From the cell containing the given text, extract its center point as [x, y] coordinate. 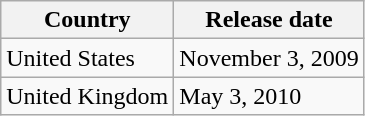
Country [88, 20]
November 3, 2009 [269, 58]
United States [88, 58]
United Kingdom [88, 96]
Release date [269, 20]
May 3, 2010 [269, 96]
